Locate the cell with the specified text and output its [X, Y] center coordinate. 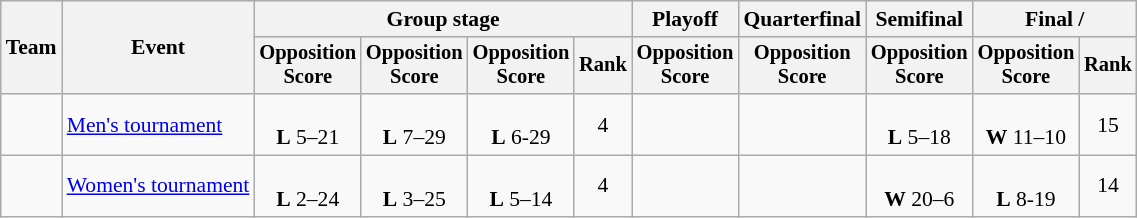
Women's tournament [158, 186]
L 8-19 [1026, 186]
Quarterfinal [802, 19]
L 5–14 [522, 186]
W 20–6 [920, 186]
L 5–18 [920, 124]
Team [32, 48]
Semifinal [920, 19]
L 2–24 [308, 186]
Final / [1055, 19]
Playoff [686, 19]
L 5–21 [308, 124]
L 7–29 [414, 124]
W 11–10 [1026, 124]
L 6-29 [522, 124]
15 [1108, 124]
Group stage [442, 19]
14 [1108, 186]
L 3–25 [414, 186]
Men's tournament [158, 124]
Event [158, 48]
